Find where the given text appears and provide that cell's center as [x, y] coordinate. 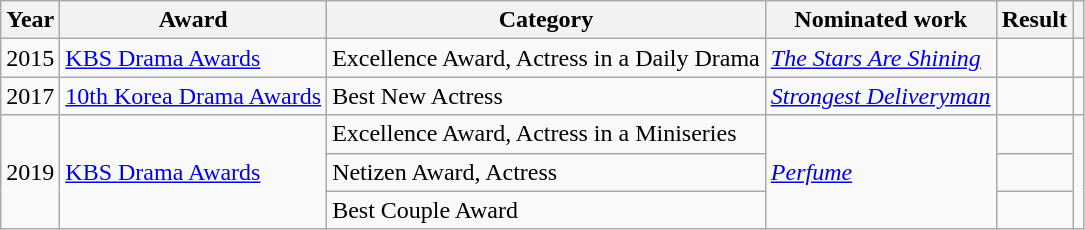
The Stars Are Shining [880, 58]
Best Couple Award [546, 210]
2019 [30, 172]
2017 [30, 96]
Nominated work [880, 20]
Result [1034, 20]
Category [546, 20]
Perfume [880, 172]
Strongest Deliveryman [880, 96]
2015 [30, 58]
Netizen Award, Actress [546, 172]
Excellence Award, Actress in a Miniseries [546, 134]
Excellence Award, Actress in a Daily Drama [546, 58]
10th Korea Drama Awards [194, 96]
Best New Actress [546, 96]
Year [30, 20]
Award [194, 20]
